Capture the cell that displays the provided text and extract its (x, y) central coordinate. 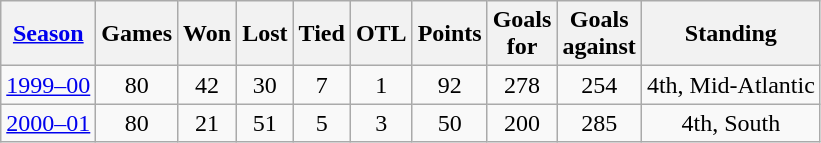
4th, South (730, 123)
OTL (381, 34)
200 (522, 123)
5 (322, 123)
Standing (730, 34)
285 (599, 123)
Goalsagainst (599, 34)
278 (522, 85)
Lost (265, 34)
254 (599, 85)
51 (265, 123)
Won (208, 34)
30 (265, 85)
42 (208, 85)
7 (322, 85)
Points (450, 34)
4th, Mid-Atlantic (730, 85)
3 (381, 123)
Tied (322, 34)
Games (137, 34)
92 (450, 85)
1 (381, 85)
21 (208, 123)
Season (48, 34)
Goalsfor (522, 34)
50 (450, 123)
1999–00 (48, 85)
2000–01 (48, 123)
